Search for the cell housing the specified text and yield its (X, Y) center coordinate. 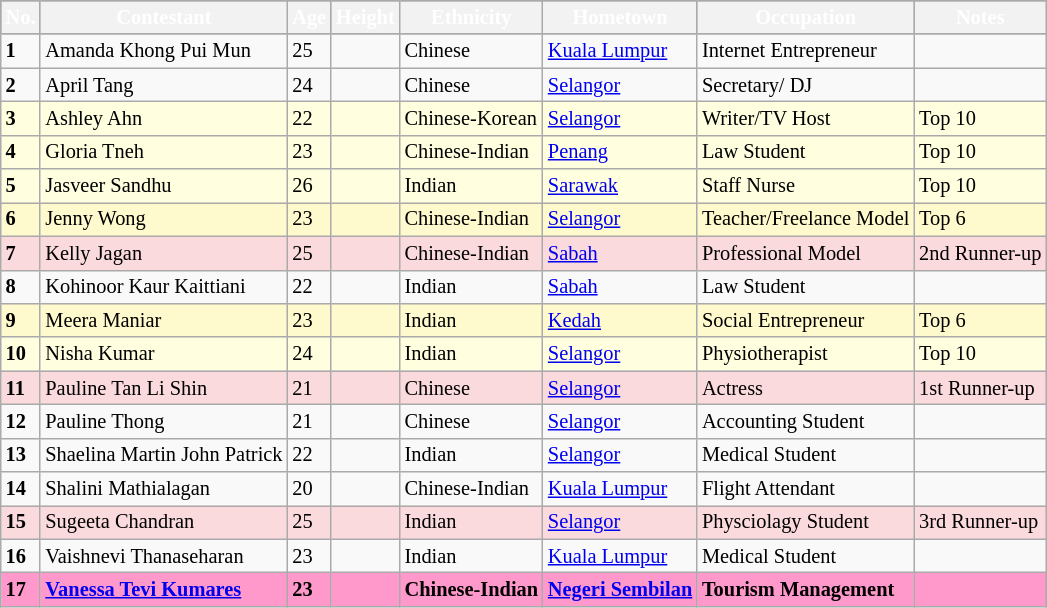
April Tang (164, 85)
4 (21, 152)
5 (21, 186)
10 (21, 354)
3 (21, 118)
Notes (980, 17)
Penang (620, 152)
3rd Runner-up (980, 522)
Kelly Jagan (164, 253)
9 (21, 320)
Gloria Tneh (164, 152)
Flight Attendant (806, 489)
Professional Model (806, 253)
11 (21, 388)
Internet Entrepreneur (806, 51)
Pauline Tan Li Shin (164, 388)
Age (309, 17)
Sugeeta Chandran (164, 522)
Vanessa Tevi Kumares (164, 589)
Ashley Ahn (164, 118)
15 (21, 522)
Occupation (806, 17)
Ethnicity (472, 17)
Jasveer Sandhu (164, 186)
26 (309, 186)
13 (21, 455)
2nd Runner-up (980, 253)
Actress (806, 388)
2 (21, 85)
Hometown (620, 17)
17 (21, 589)
Jenny Wong (164, 219)
Physiotherapist (806, 354)
Height (366, 17)
20 (309, 489)
Shaelina Martin John Patrick (164, 455)
Shalini Mathialagan (164, 489)
Secretary/ DJ (806, 85)
Meera Maniar (164, 320)
Contestant (164, 17)
Tourism Management (806, 589)
8 (21, 287)
No. (21, 17)
6 (21, 219)
Amanda Khong Pui Mun (164, 51)
Nisha Kumar (164, 354)
Negeri Sembilan (620, 589)
Writer/TV Host (806, 118)
Vaishnevi Thanaseharan (164, 556)
Social Entrepreneur (806, 320)
Kedah (620, 320)
Pauline Thong (164, 421)
Sarawak (620, 186)
Physciolagy Student (806, 522)
16 (21, 556)
7 (21, 253)
Chinese-Korean (472, 118)
Kohinoor Kaur Kaittiani (164, 287)
14 (21, 489)
12 (21, 421)
Staff Nurse (806, 186)
1 (21, 51)
Accounting Student (806, 421)
Teacher/Freelance Model (806, 219)
1st Runner-up (980, 388)
